Pinpoint the cell where the given text exists, returning its [X, Y] midpoint coordinate. 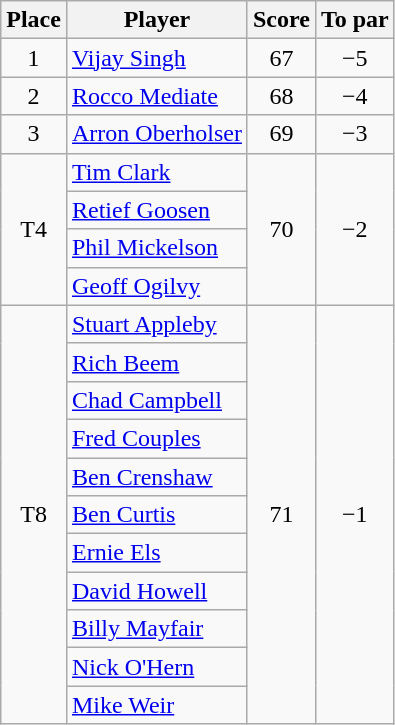
Vijay Singh [156, 58]
Ernie Els [156, 553]
Chad Campbell [156, 400]
Billy Mayfair [156, 629]
David Howell [156, 591]
−3 [354, 134]
71 [281, 514]
T4 [34, 229]
67 [281, 58]
70 [281, 229]
2 [34, 96]
Tim Clark [156, 172]
−4 [354, 96]
Geoff Ogilvy [156, 286]
Player [156, 20]
3 [34, 134]
Score [281, 20]
68 [281, 96]
Place [34, 20]
Nick O'Hern [156, 667]
1 [34, 58]
Fred Couples [156, 438]
Rich Beem [156, 362]
69 [281, 134]
Stuart Appleby [156, 324]
−1 [354, 514]
Retief Goosen [156, 210]
T8 [34, 514]
Rocco Mediate [156, 96]
−2 [354, 229]
Ben Curtis [156, 515]
Ben Crenshaw [156, 477]
To par [354, 20]
Arron Oberholser [156, 134]
Mike Weir [156, 705]
Phil Mickelson [156, 248]
−5 [354, 58]
